Identify which cell holds the provided text, then report its (x, y) central coordinate. 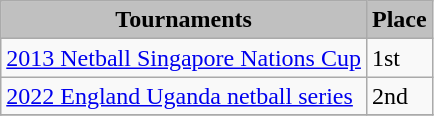
2013 Netball Singapore Nations Cup (184, 58)
2022 England Uganda netball series (184, 96)
Place (399, 20)
Tournaments (184, 20)
2nd (399, 96)
1st (399, 58)
